Identify which cell holds the provided text, then report its [X, Y] central coordinate. 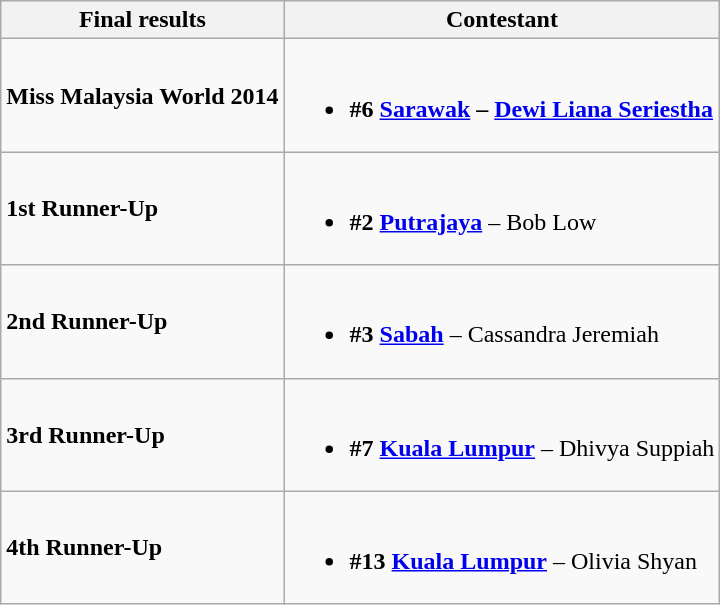
Contestant [502, 20]
#2 Putrajaya – Bob Low [502, 208]
Miss Malaysia World 2014 [142, 96]
Final results [142, 20]
#7 Kuala Lumpur – Dhivya Suppiah [502, 434]
4th Runner-Up [142, 548]
#13 Kuala Lumpur – Olivia Shyan [502, 548]
#3 Sabah – Cassandra Jeremiah [502, 322]
1st Runner-Up [142, 208]
#6 Sarawak – Dewi Liana Seriestha [502, 96]
2nd Runner-Up [142, 322]
3rd Runner-Up [142, 434]
